Extract the [X, Y] coordinate from the center of the cell holding the provided text.  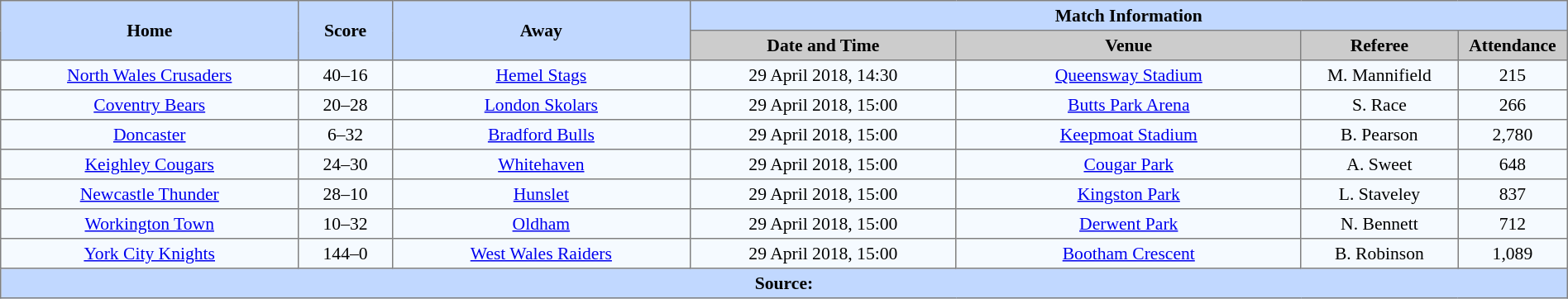
Bootham Crescent [1128, 254]
Attendance [1513, 45]
London Skolars [541, 105]
Bradford Bulls [541, 135]
Date and Time [823, 45]
Venue [1128, 45]
6–32 [346, 135]
B. Pearson [1379, 135]
Coventry Bears [150, 105]
Score [346, 31]
40–16 [346, 75]
Derwent Park [1128, 224]
266 [1513, 105]
29 April 2018, 14:30 [823, 75]
Newcastle Thunder [150, 194]
837 [1513, 194]
Keighley Cougars [150, 164]
A. Sweet [1379, 164]
144–0 [346, 254]
1,089 [1513, 254]
20–28 [346, 105]
Hunslet [541, 194]
M. Mannifield [1379, 75]
Butts Park Arena [1128, 105]
Referee [1379, 45]
24–30 [346, 164]
York City Knights [150, 254]
N. Bennett [1379, 224]
Workington Town [150, 224]
712 [1513, 224]
L. Staveley [1379, 194]
28–10 [346, 194]
Source: [784, 283]
West Wales Raiders [541, 254]
Cougar Park [1128, 164]
Match Information [1128, 16]
Keepmoat Stadium [1128, 135]
Doncaster [150, 135]
S. Race [1379, 105]
Queensway Stadium [1128, 75]
B. Robinson [1379, 254]
10–32 [346, 224]
215 [1513, 75]
2,780 [1513, 135]
Oldham [541, 224]
North Wales Crusaders [150, 75]
Kingston Park [1128, 194]
Away [541, 31]
Hemel Stags [541, 75]
Home [150, 31]
Whitehaven [541, 164]
648 [1513, 164]
